Output the [X, Y] coordinate of the center of the cell containing the given text.  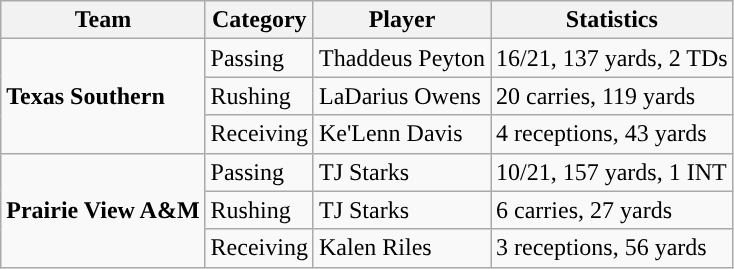
20 carries, 119 yards [612, 96]
Kalen Riles [402, 248]
Thaddeus Peyton [402, 58]
Team [103, 20]
Category [259, 20]
10/21, 157 yards, 1 INT [612, 172]
4 receptions, 43 yards [612, 134]
Prairie View A&M [103, 210]
Texas Southern [103, 96]
6 carries, 27 yards [612, 210]
16/21, 137 yards, 2 TDs [612, 58]
3 receptions, 56 yards [612, 248]
Player [402, 20]
Statistics [612, 20]
LaDarius Owens [402, 96]
Ke'Lenn Davis [402, 134]
